Return (X, Y) of the center of cell containing provided text 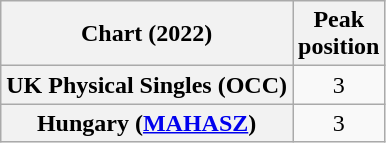
UK Physical Singles (OCC) (147, 85)
Hungary (MAHASZ) (147, 123)
Peakposition (338, 34)
Chart (2022) (147, 34)
